Capture the cell that displays the provided text and extract its [x, y] central coordinate. 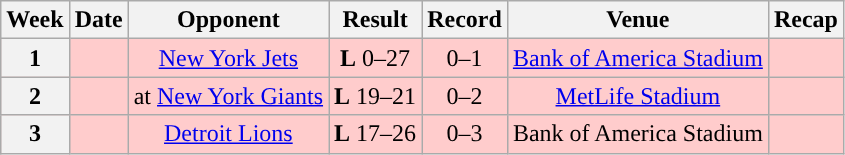
1 [35, 58]
New York Jets [228, 58]
0–3 [465, 134]
Week [35, 20]
Date [98, 20]
L 19–21 [376, 96]
L 17–26 [376, 134]
Record [465, 20]
3 [35, 134]
0–2 [465, 96]
MetLife Stadium [638, 96]
Result [376, 20]
Venue [638, 20]
Recap [806, 20]
at New York Giants [228, 96]
0–1 [465, 58]
2 [35, 96]
Opponent [228, 20]
Detroit Lions [228, 134]
L 0–27 [376, 58]
